Capture the cell that displays the provided text and extract its (x, y) central coordinate. 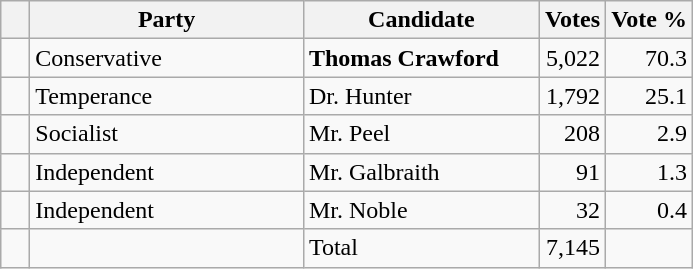
Total (421, 248)
7,145 (572, 248)
Conservative (167, 58)
91 (572, 172)
Mr. Galbraith (421, 172)
1,792 (572, 96)
Mr. Peel (421, 134)
Party (167, 20)
1.3 (650, 172)
Dr. Hunter (421, 96)
Temperance (167, 96)
Votes (572, 20)
208 (572, 134)
2.9 (650, 134)
25.1 (650, 96)
Socialist (167, 134)
32 (572, 210)
5,022 (572, 58)
Mr. Noble (421, 210)
Vote % (650, 20)
Candidate (421, 20)
0.4 (650, 210)
70.3 (650, 58)
Thomas Crawford (421, 58)
